From the cell containing the given text, extract its center point as [X, Y] coordinate. 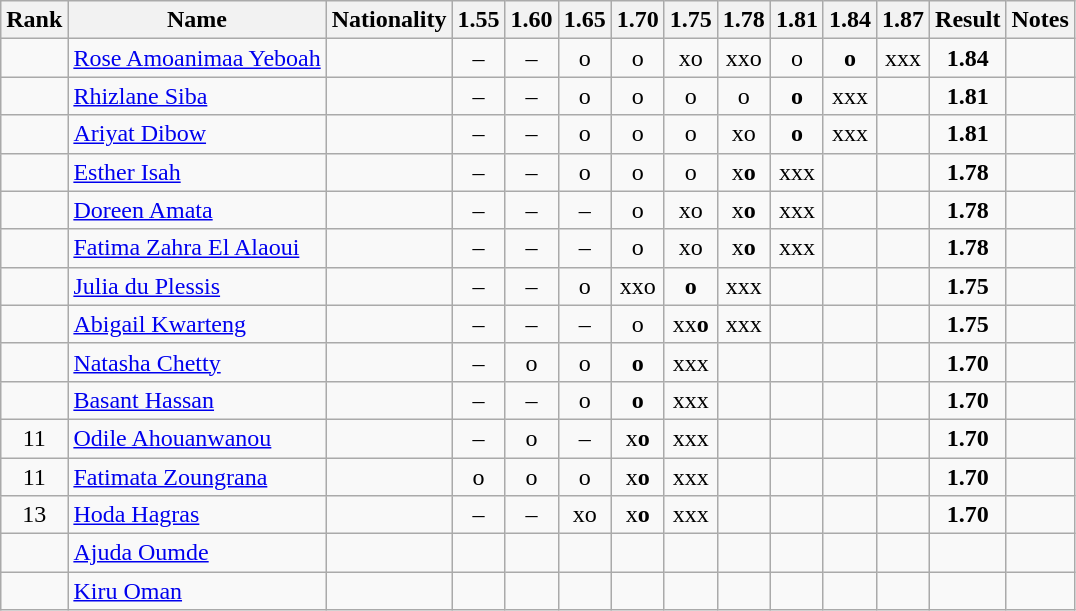
Esther Isah [197, 172]
Natasha Chetty [197, 362]
Abigail Kwarteng [197, 324]
Hoda Hagras [197, 515]
Rhizlane Siba [197, 96]
Result [968, 20]
Notes [1040, 20]
Doreen Amata [197, 210]
Name [197, 20]
Rose Amoanimaa Yeboah [197, 58]
Kiru Oman [197, 591]
Odile Ahouanwanou [197, 438]
Basant Hassan [197, 400]
Rank [34, 20]
Ariyat Dibow [197, 134]
Fatimata Zoungrana [197, 477]
Julia du Plessis [197, 286]
1.87 [902, 20]
1.60 [532, 20]
1.55 [478, 20]
13 [34, 515]
Ajuda Oumde [197, 553]
Fatima Zahra El Alaoui [197, 248]
1.65 [584, 20]
Nationality [389, 20]
